Return [x, y] of the center of cell containing provided text 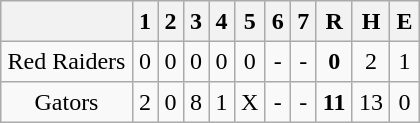
6 [278, 21]
Gators [66, 102]
E [405, 21]
4 [222, 21]
8 [196, 102]
Red Raiders [66, 61]
7 [304, 21]
11 [334, 102]
X [250, 102]
H [371, 21]
3 [196, 21]
5 [250, 21]
R [334, 21]
13 [371, 102]
